Provide the [X, Y] coordinate of the cell's center where the given text is located.  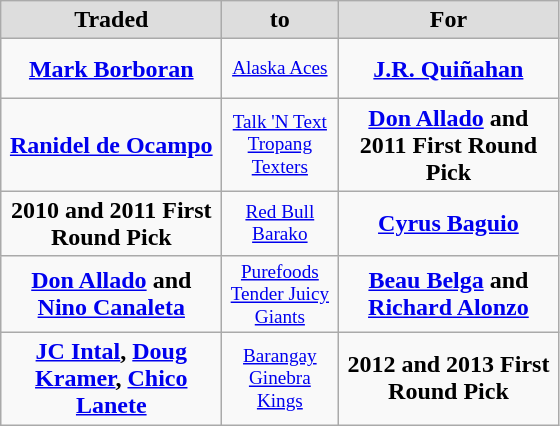
For [448, 20]
Beau Belga and Richard Alonzo [448, 294]
Don Allado and Nino Canaleta [112, 294]
Ranidel de Ocampo [112, 145]
Alaska Aces [280, 69]
Red Bull Barako [280, 224]
Don Allado and2011 First Round Pick [448, 145]
Mark Borboran [112, 69]
Barangay Ginebra Kings [280, 379]
Talk 'N Text Tropang Texters [280, 145]
2010 and 2011 First Round Pick [112, 224]
Purefoods Tender Juicy Giants [280, 294]
JC Intal, Doug Kramer, Chico Lanete [112, 379]
to [280, 20]
Cyrus Baguio [448, 224]
J.R. Quiñahan [448, 69]
Traded [112, 20]
2012 and 2013 First Round Pick [448, 379]
